Locate the cell with the specified text and output its (x, y) center coordinate. 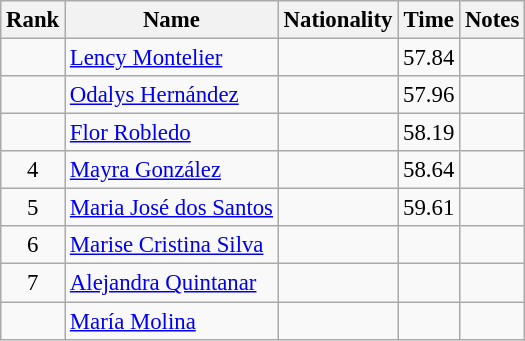
Mayra González (172, 170)
57.84 (429, 58)
Marise Cristina Silva (172, 245)
Time (429, 20)
5 (33, 208)
58.19 (429, 133)
Rank (33, 20)
57.96 (429, 95)
59.61 (429, 208)
4 (33, 170)
Lency Montelier (172, 58)
6 (33, 245)
Notes (492, 20)
Nationality (338, 20)
Flor Robledo (172, 133)
Name (172, 20)
Odalys Hernández (172, 95)
7 (33, 283)
Maria José dos Santos (172, 208)
58.64 (429, 170)
María Molina (172, 321)
Alejandra Quintanar (172, 283)
